Capture the cell that displays the provided text and extract its (x, y) central coordinate. 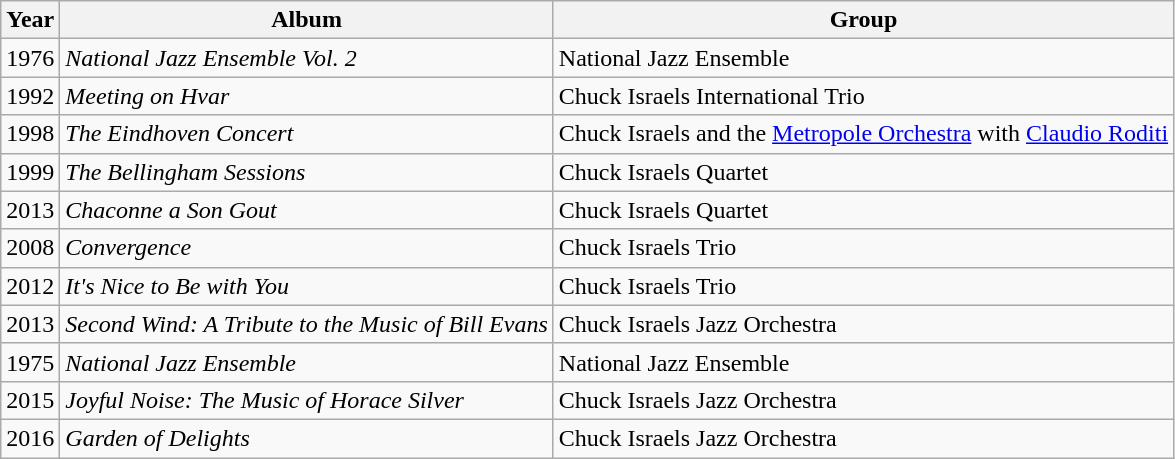
1998 (30, 134)
Year (30, 20)
1976 (30, 58)
The Bellingham Sessions (306, 172)
2015 (30, 400)
Group (863, 20)
1999 (30, 172)
Joyful Noise: The Music of Horace Silver (306, 400)
2012 (30, 286)
Second Wind: A Tribute to the Music of Bill Evans (306, 324)
Chuck Israels International Trio (863, 96)
Convergence (306, 248)
The Eindhoven Concert (306, 134)
Chaconne a Son Gout (306, 210)
2016 (30, 438)
1975 (30, 362)
Album (306, 20)
Chuck Israels and the Metropole Orchestra with Claudio Roditi (863, 134)
2008 (30, 248)
It's Nice to Be with You (306, 286)
National Jazz Ensemble Vol. 2 (306, 58)
Meeting on Hvar (306, 96)
1992 (30, 96)
Garden of Delights (306, 438)
